Capture the cell that displays the provided text and extract its [X, Y] central coordinate. 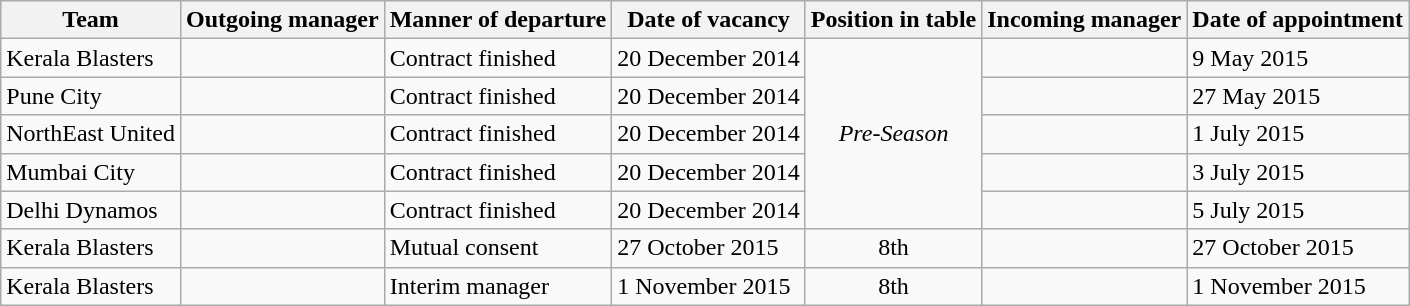
Manner of departure [498, 20]
Pune City [91, 96]
Interim manager [498, 286]
Outgoing manager [282, 20]
Date of appointment [1298, 20]
5 July 2015 [1298, 210]
Mumbai City [91, 172]
1 July 2015 [1298, 134]
Incoming manager [1084, 20]
3 July 2015 [1298, 172]
Mutual consent [498, 248]
27 May 2015 [1298, 96]
Position in table [893, 20]
Date of vacancy [709, 20]
Pre-Season [893, 134]
NorthEast United [91, 134]
9 May 2015 [1298, 58]
Team [91, 20]
Delhi Dynamos [91, 210]
